Determine the [x, y] coordinate at the center of the cell enclosing the given text.  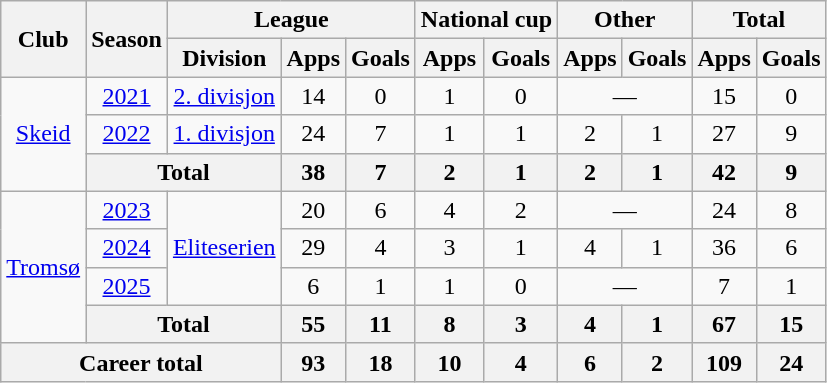
36 [724, 248]
Season [127, 39]
93 [313, 362]
2023 [127, 210]
109 [724, 362]
2025 [127, 286]
11 [381, 324]
10 [449, 362]
Career total [141, 362]
20 [313, 210]
2. divisjon [224, 96]
55 [313, 324]
Tromsø [44, 267]
42 [724, 172]
27 [724, 134]
2021 [127, 96]
29 [313, 248]
Club [44, 39]
2024 [127, 248]
Eliteserien [224, 248]
Other [625, 20]
67 [724, 324]
League [291, 20]
2022 [127, 134]
National cup [486, 20]
18 [381, 362]
38 [313, 172]
Skeid [44, 134]
14 [313, 96]
1. divisjon [224, 134]
Division [224, 58]
